Detect which cell encompasses the target text, then output its (x, y) center coordinate. 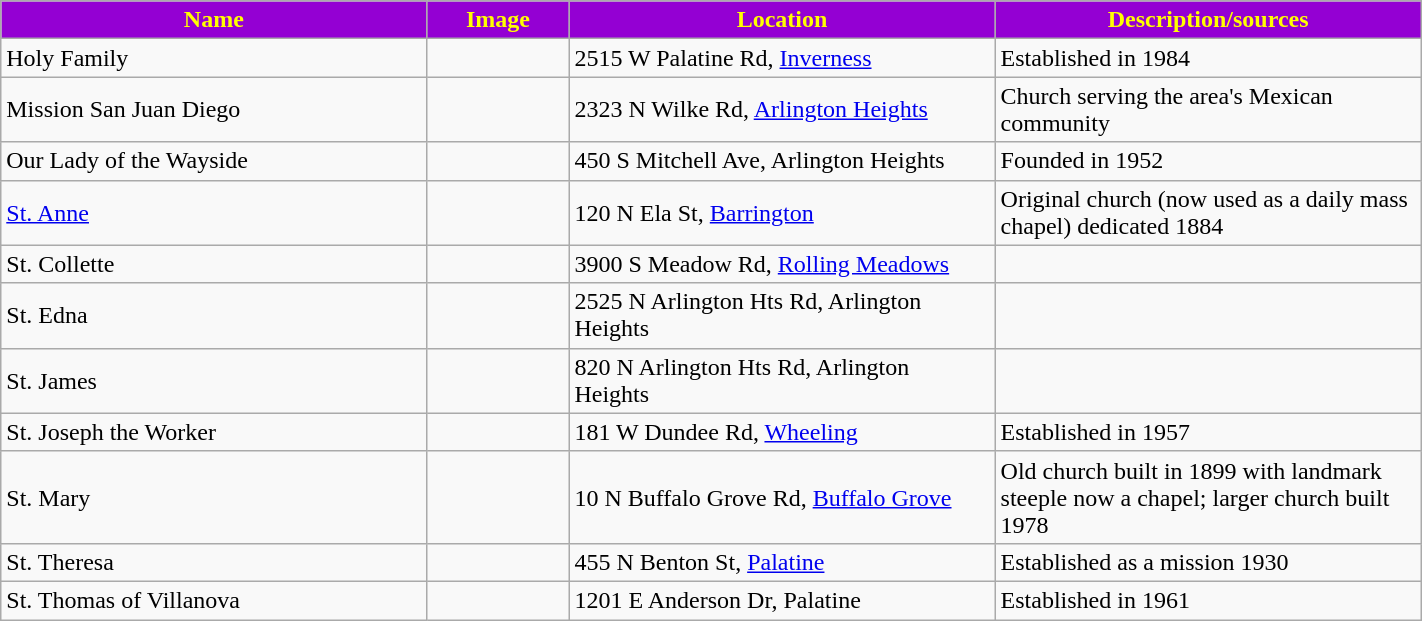
Holy Family (214, 58)
2525 N Arlington Hts Rd, Arlington Heights (782, 316)
Mission San Juan Diego (214, 110)
Established as a mission 1930 (1208, 562)
2515 W Palatine Rd, Inverness (782, 58)
St. Collette (214, 264)
455 N Benton St, Palatine (782, 562)
Description/sources (1208, 20)
10 N Buffalo Grove Rd, Buffalo Grove (782, 497)
Established in 1984 (1208, 58)
820 N Arlington Hts Rd, Arlington Heights (782, 380)
Our Lady of the Wayside (214, 161)
1201 E Anderson Dr, Palatine (782, 600)
Name (214, 20)
2323 N Wilke Rd, Arlington Heights (782, 110)
Established in 1961 (1208, 600)
3900 S Meadow Rd, Rolling Meadows (782, 264)
St. Joseph the Worker (214, 432)
450 S Mitchell Ave, Arlington Heights (782, 161)
120 N Ela St, Barrington (782, 212)
St. James (214, 380)
Old church built in 1899 with landmark steeple now a chapel; larger church built 1978 (1208, 497)
Established in 1957 (1208, 432)
Original church (now used as a daily mass chapel) dedicated 1884 (1208, 212)
Church serving the area's Mexican community (1208, 110)
St. Theresa (214, 562)
181 W Dundee Rd, Wheeling (782, 432)
Location (782, 20)
St. Mary (214, 497)
Image (498, 20)
Founded in 1952 (1208, 161)
St. Thomas of Villanova (214, 600)
St. Edna (214, 316)
St. Anne (214, 212)
